Return [x, y] of the center of cell containing provided text 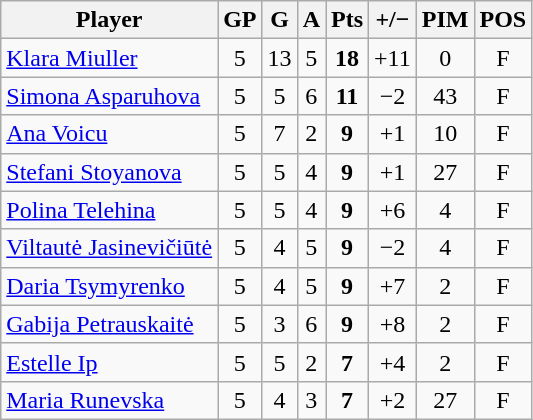
+4 [393, 362]
Gabija Petrauskaitė [110, 324]
Polina Telehina [110, 210]
Pts [348, 20]
Stefani Stoyanova [110, 172]
+2 [393, 400]
11 [348, 96]
Viltautė Jasinevičiūtė [110, 248]
13 [280, 58]
Estelle Ip [110, 362]
Maria Runevska [110, 400]
PIM [445, 20]
Player [110, 20]
0 [445, 58]
+7 [393, 286]
Ana Voicu [110, 134]
POS [503, 20]
+6 [393, 210]
Klara Miuller [110, 58]
43 [445, 96]
+8 [393, 324]
Simona Asparuhova [110, 96]
+/− [393, 20]
A [311, 20]
GP [240, 20]
G [280, 20]
10 [445, 134]
Daria Tsymyrenko [110, 286]
+11 [393, 58]
18 [348, 58]
